Determine the [X, Y] coordinate at the center of the cell enclosing the given text.  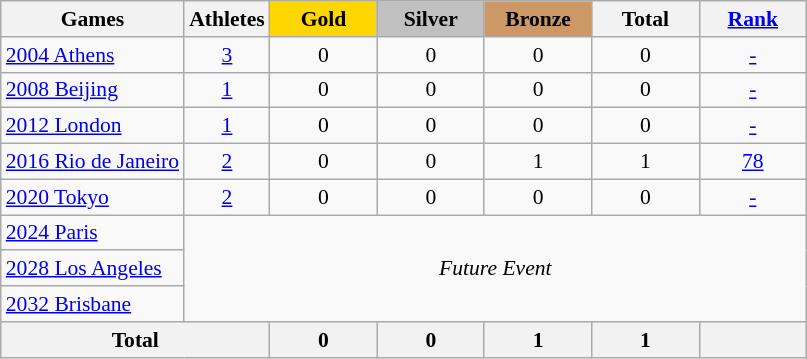
2028 Los Angeles [92, 269]
Future Event [495, 268]
Silver [430, 19]
2020 Tokyo [92, 197]
2016 Rio de Janeiro [92, 162]
Gold [324, 19]
Athletes [227, 19]
2008 Beijing [92, 90]
Bronze [538, 19]
2004 Athens [92, 55]
3 [227, 55]
2032 Brisbane [92, 304]
Games [92, 19]
Rank [752, 19]
78 [752, 162]
2024 Paris [92, 233]
2012 London [92, 126]
